Locate the cell with the specified text and output its (x, y) center coordinate. 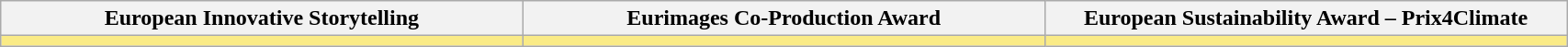
Eurimages Co-Production Award (784, 18)
European Innovative Storytelling (262, 18)
European Sustainability Award – Prix4Climate (1305, 18)
